Output the (X, Y) coordinate of the center of the cell containing the given text.  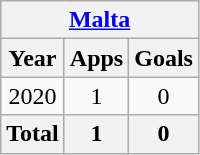
Goals (164, 58)
Year (33, 58)
Malta (100, 20)
2020 (33, 96)
Apps (96, 58)
Total (33, 134)
